Scan for the cell matching the given text and deliver its [X, Y] coordinate at center. 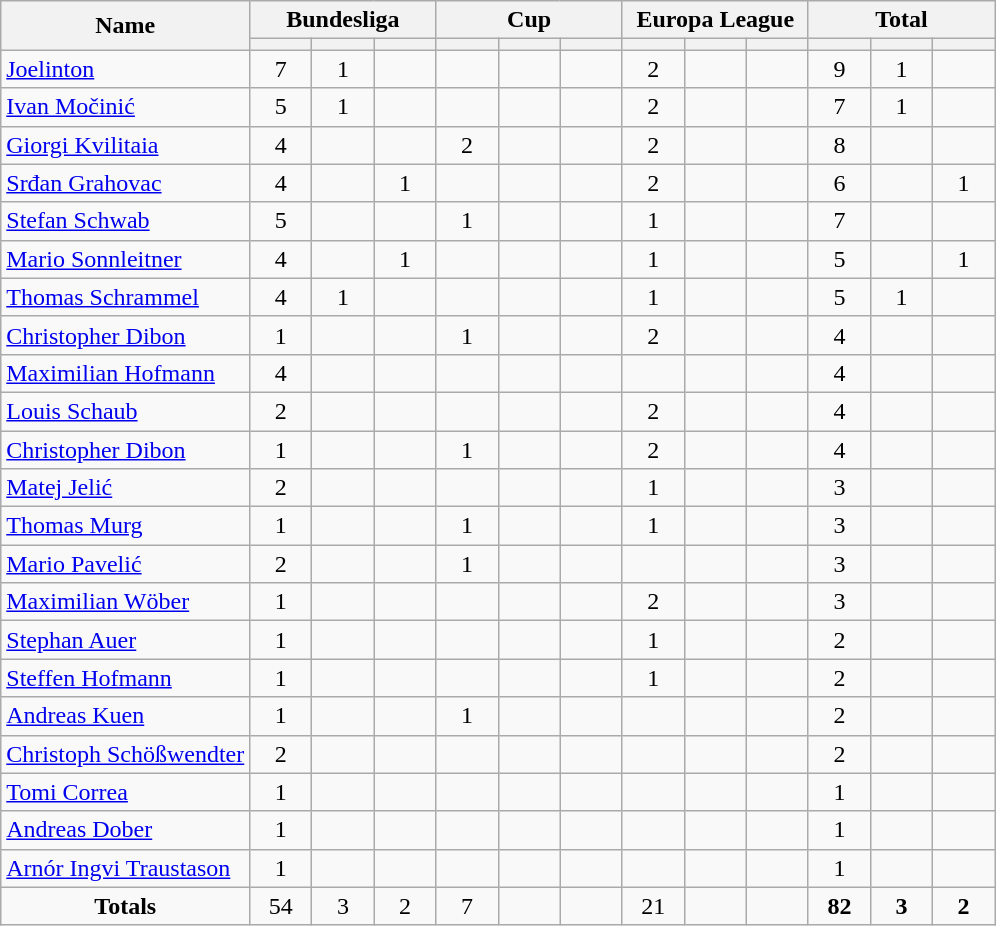
Mario Sonnleitner [126, 259]
Ivan Močinić [126, 107]
Arnór Ingvi Traustason [126, 868]
Maximilian Hofmann [126, 373]
8 [839, 145]
Bundesliga [343, 20]
Steffen Hofmann [126, 678]
9 [839, 69]
Maximilian Wöber [126, 602]
Andreas Kuen [126, 716]
6 [839, 183]
Name [126, 26]
Totals [126, 906]
21 [653, 906]
Stefan Schwab [126, 221]
Stephan Auer [126, 640]
Matej Jelić [126, 488]
Cup [529, 20]
Thomas Schrammel [126, 297]
Giorgi Kvilitaia [126, 145]
Andreas Dober [126, 830]
Joelinton [126, 69]
Christoph Schößwendter [126, 754]
Thomas Murg [126, 526]
Europa League [715, 20]
82 [839, 906]
Total [901, 20]
Srđan Grahovac [126, 183]
Tomi Correa [126, 792]
54 [281, 906]
Mario Pavelić [126, 564]
Louis Schaub [126, 411]
